Scan for the cell matching the given text and deliver its (x, y) coordinate at center. 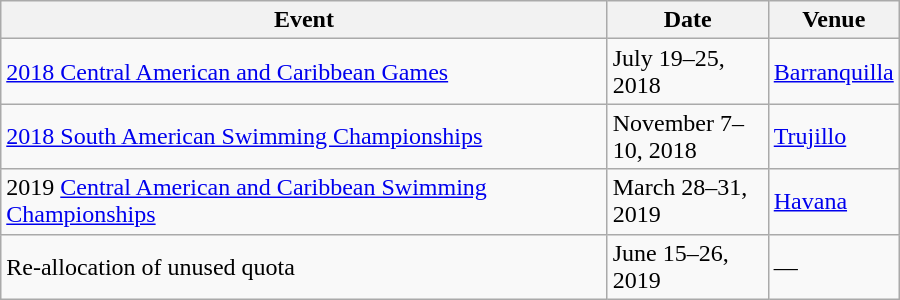
Venue (834, 20)
March 28–31, 2019 (688, 202)
2018 South American Swimming Championships (304, 136)
Re-allocation of unused quota (304, 266)
Trujillo (834, 136)
Barranquilla (834, 72)
Date (688, 20)
2019 Central American and Caribbean Swimming Championships (304, 202)
November 7–10, 2018 (688, 136)
July 19–25, 2018 (688, 72)
June 15–26, 2019 (688, 266)
2018 Central American and Caribbean Games (304, 72)
Event (304, 20)
— (834, 266)
Havana (834, 202)
